Find where the given text appears and provide that cell's center as [x, y] coordinate. 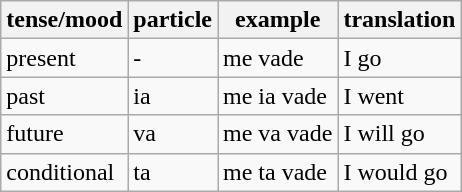
future [64, 134]
I would go [400, 172]
I will go [400, 134]
translation [400, 20]
me va vade [278, 134]
past [64, 96]
I went [400, 96]
ta [173, 172]
me vade [278, 58]
tense/mood [64, 20]
I go [400, 58]
present [64, 58]
ia [173, 96]
va [173, 134]
- [173, 58]
example [278, 20]
particle [173, 20]
me ta vade [278, 172]
me ia vade [278, 96]
conditional [64, 172]
